For the text-containing cell, return its midpoint in (x, y) coordinate format. 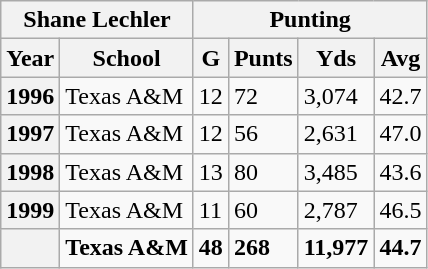
Shane Lechler (98, 20)
Punts (263, 58)
1997 (30, 134)
11,977 (336, 248)
Year (30, 58)
1998 (30, 172)
60 (263, 210)
3,485 (336, 172)
Avg (400, 58)
Punting (310, 20)
School (127, 58)
Yds (336, 58)
13 (210, 172)
48 (210, 248)
46.5 (400, 210)
2,787 (336, 210)
43.6 (400, 172)
56 (263, 134)
72 (263, 96)
268 (263, 248)
80 (263, 172)
42.7 (400, 96)
47.0 (400, 134)
11 (210, 210)
44.7 (400, 248)
1999 (30, 210)
G (210, 58)
2,631 (336, 134)
3,074 (336, 96)
1996 (30, 96)
